Identify which cell holds the provided text, then report its (x, y) central coordinate. 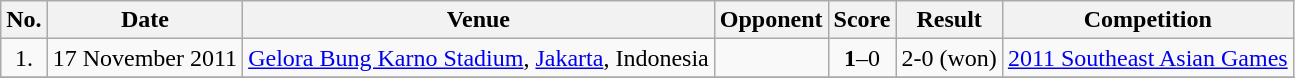
Opponent (771, 20)
Result (949, 20)
2-0 (won) (949, 58)
1–0 (862, 58)
Gelora Bung Karno Stadium, Jakarta, Indonesia (479, 58)
17 November 2011 (144, 58)
2011 Southeast Asian Games (1148, 58)
Date (144, 20)
Score (862, 20)
No. (24, 20)
1. (24, 58)
Competition (1148, 20)
Venue (479, 20)
